Search for the cell housing the specified text and yield its (x, y) center coordinate. 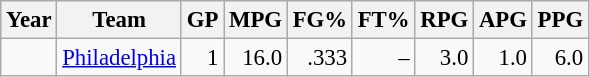
– (384, 58)
16.0 (256, 58)
1.0 (504, 58)
MPG (256, 20)
PPG (560, 20)
Team (119, 20)
.333 (320, 58)
3.0 (444, 58)
GP (202, 20)
APG (504, 20)
6.0 (560, 58)
Philadelphia (119, 58)
FT% (384, 20)
RPG (444, 20)
Year (29, 20)
1 (202, 58)
FG% (320, 20)
